Return the [x, y] coordinate for the center point of the cell that contains the specified text.  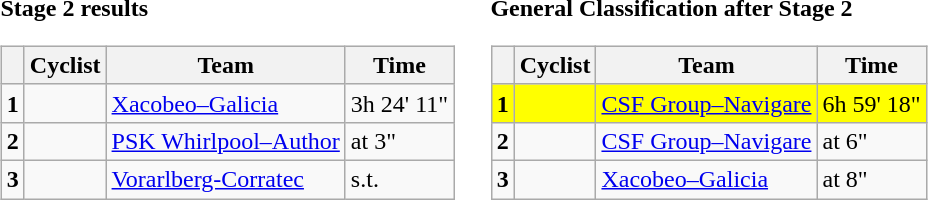
at 3" [399, 141]
at 6" [872, 141]
3h 24' 11" [399, 103]
6h 59' 18" [872, 103]
PSK Whirlpool–Author [226, 141]
at 8" [872, 179]
s.t. [399, 179]
Vorarlberg-Corratec [226, 179]
